From the cell containing the given text, extract its center point as [x, y] coordinate. 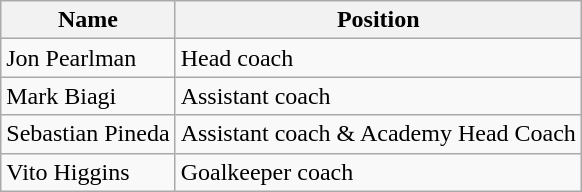
Head coach [378, 58]
Sebastian Pineda [88, 134]
Goalkeeper coach [378, 172]
Assistant coach & Academy Head Coach [378, 134]
Name [88, 20]
Mark Biagi [88, 96]
Jon Pearlman [88, 58]
Position [378, 20]
Vito Higgins [88, 172]
Assistant coach [378, 96]
